Pinpoint the cell where the given text exists, returning its [X, Y] midpoint coordinate. 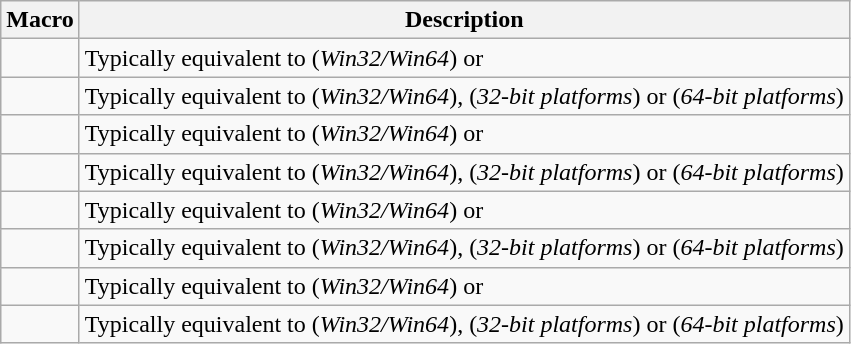
Macro [40, 20]
Description [464, 20]
